Detect which cell encompasses the target text, then output its (x, y) center coordinate. 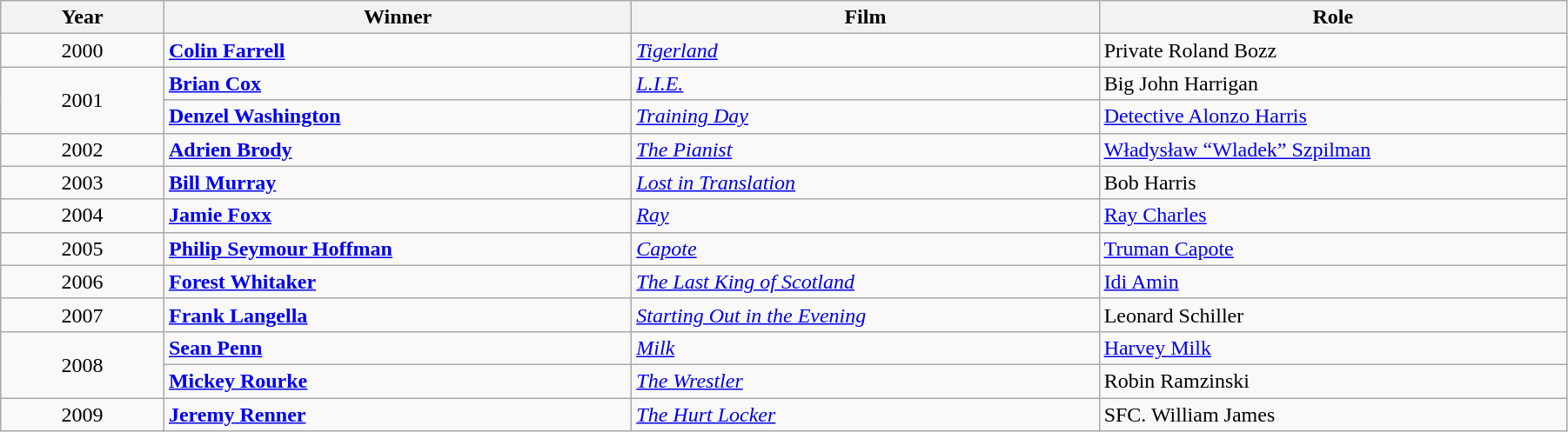
Frank Langella (397, 315)
Mickey Rourke (397, 381)
Ray Charles (1333, 216)
2007 (83, 315)
Role (1333, 17)
Władysław “Wladek” Szpilman (1333, 150)
Winner (397, 17)
2002 (83, 150)
The Pianist (865, 150)
2003 (83, 183)
Jamie Foxx (397, 216)
Bob Harris (1333, 183)
SFC. William James (1333, 415)
Milk (865, 348)
The Hurt Locker (865, 415)
Tigerland (865, 50)
2006 (83, 282)
2004 (83, 216)
Colin Farrell (397, 50)
Big John Harrigan (1333, 83)
Detective Alonzo Harris (1333, 116)
Leonard Schiller (1333, 315)
Denzel Washington (397, 116)
2009 (83, 415)
Year (83, 17)
Robin Ramzinski (1333, 381)
The Last King of Scotland (865, 282)
Private Roland Bozz (1333, 50)
Ray (865, 216)
Jeremy Renner (397, 415)
Idi Amin (1333, 282)
Harvey Milk (1333, 348)
Bill Murray (397, 183)
L.I.E. (865, 83)
Forest Whitaker (397, 282)
2001 (83, 100)
Brian Cox (397, 83)
2000 (83, 50)
Starting Out in the Evening (865, 315)
Capote (865, 249)
Philip Seymour Hoffman (397, 249)
Adrien Brody (397, 150)
2008 (83, 364)
The Wrestler (865, 381)
Film (865, 17)
Lost in Translation (865, 183)
2005 (83, 249)
Sean Penn (397, 348)
Training Day (865, 116)
Truman Capote (1333, 249)
